Locate the cell with the specified text and output its (x, y) center coordinate. 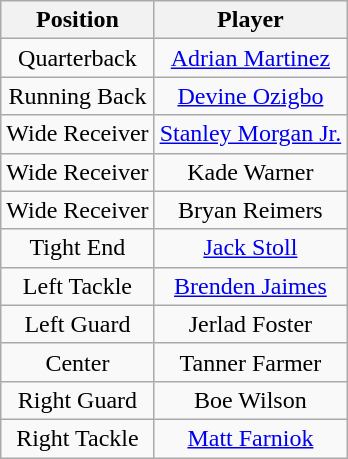
Devine Ozigbo (250, 96)
Right Tackle (78, 438)
Bryan Reimers (250, 210)
Kade Warner (250, 172)
Jack Stoll (250, 248)
Brenden Jaimes (250, 286)
Jerlad Foster (250, 324)
Boe Wilson (250, 400)
Tanner Farmer (250, 362)
Position (78, 20)
Center (78, 362)
Left Tackle (78, 286)
Tight End (78, 248)
Adrian Martinez (250, 58)
Stanley Morgan Jr. (250, 134)
Player (250, 20)
Quarterback (78, 58)
Left Guard (78, 324)
Matt Farniok (250, 438)
Right Guard (78, 400)
Running Back (78, 96)
